Search for the cell housing the specified text and yield its (X, Y) center coordinate. 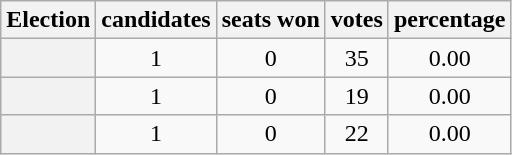
percentage (450, 20)
votes (356, 20)
Election (48, 20)
35 (356, 58)
19 (356, 96)
seats won (270, 20)
candidates (156, 20)
22 (356, 134)
